Determine the [x, y] coordinate at the center of the cell enclosing the given text.  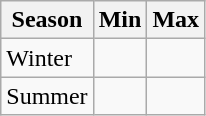
Max [176, 20]
Winter [47, 58]
Summer [47, 96]
Min [120, 20]
Season [47, 20]
